Pinpoint the cell where the given text exists, returning its (x, y) midpoint coordinate. 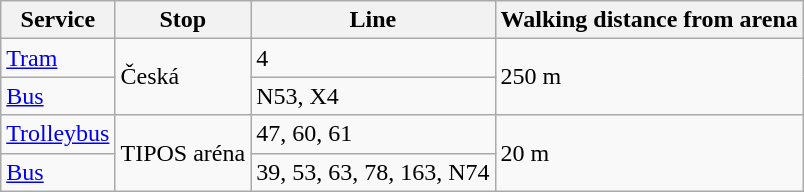
39, 53, 63, 78, 163, N74 (373, 172)
Česká (183, 77)
47, 60, 61 (373, 134)
Tram (58, 58)
Service (58, 20)
Stop (183, 20)
250 m (649, 77)
Line (373, 20)
20 m (649, 153)
TIPOS aréna (183, 153)
Walking distance from arena (649, 20)
N53, X4 (373, 96)
Trolleybus (58, 134)
4 (373, 58)
